Determine the [x, y] coordinate at the center of the cell enclosing the given text.  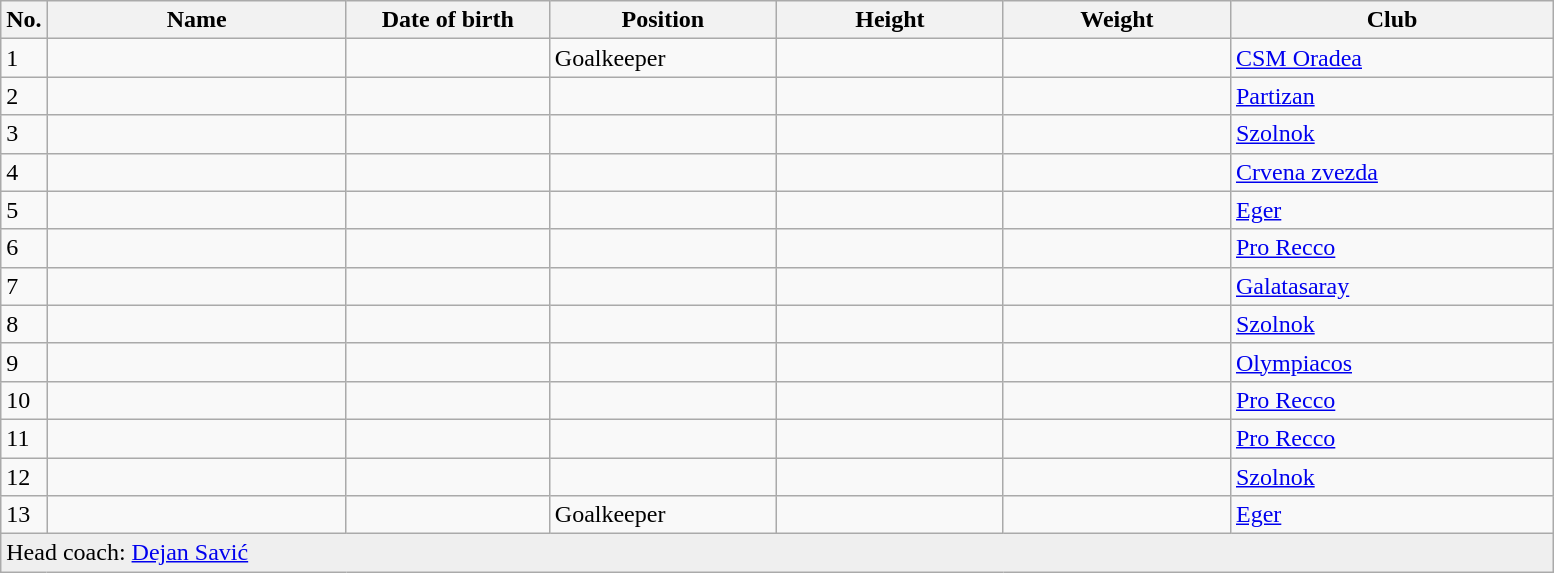
1 [24, 58]
11 [24, 438]
10 [24, 400]
Position [662, 20]
CSM Oradea [1392, 58]
2 [24, 96]
Date of birth [448, 20]
Name [196, 20]
No. [24, 20]
Galatasaray [1392, 286]
Weight [1116, 20]
5 [24, 210]
8 [24, 324]
6 [24, 248]
9 [24, 362]
12 [24, 477]
Partizan [1392, 96]
Club [1392, 20]
Height [890, 20]
7 [24, 286]
Olympiacos [1392, 362]
Crvena zvezda [1392, 172]
3 [24, 134]
4 [24, 172]
Head coach: Dejan Savić [778, 553]
13 [24, 515]
